Search for the cell housing the specified text and yield its (X, Y) center coordinate. 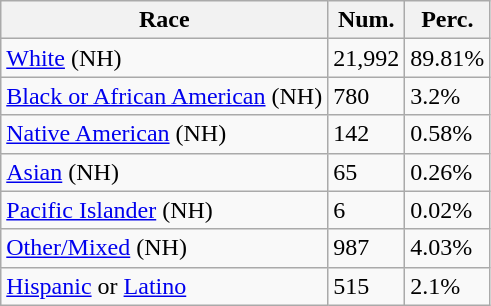
Num. (366, 20)
0.26% (448, 172)
White (NH) (164, 58)
4.03% (448, 248)
Native American (NH) (164, 134)
0.02% (448, 210)
Pacific Islander (NH) (164, 210)
780 (366, 96)
987 (366, 248)
65 (366, 172)
Perc. (448, 20)
142 (366, 134)
6 (366, 210)
Black or African American (NH) (164, 96)
515 (366, 286)
21,992 (366, 58)
Asian (NH) (164, 172)
3.2% (448, 96)
Race (164, 20)
0.58% (448, 134)
Hispanic or Latino (164, 286)
89.81% (448, 58)
2.1% (448, 286)
Other/Mixed (NH) (164, 248)
